From the cell containing the given text, extract its center point as [X, Y] coordinate. 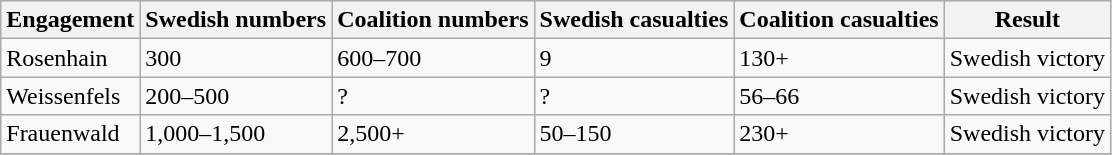
Swedish numbers [236, 20]
Rosenhain [70, 58]
130+ [839, 58]
Coalition casualties [839, 20]
Swedish casualties [634, 20]
Coalition numbers [433, 20]
600–700 [433, 58]
200–500 [236, 96]
1,000–1,500 [236, 134]
Frauenwald [70, 134]
230+ [839, 134]
2,500+ [433, 134]
Engagement [70, 20]
56–66 [839, 96]
Result [1027, 20]
Weissenfels [70, 96]
50–150 [634, 134]
300 [236, 58]
9 [634, 58]
